From the cell containing the given text, extract its center point as [X, Y] coordinate. 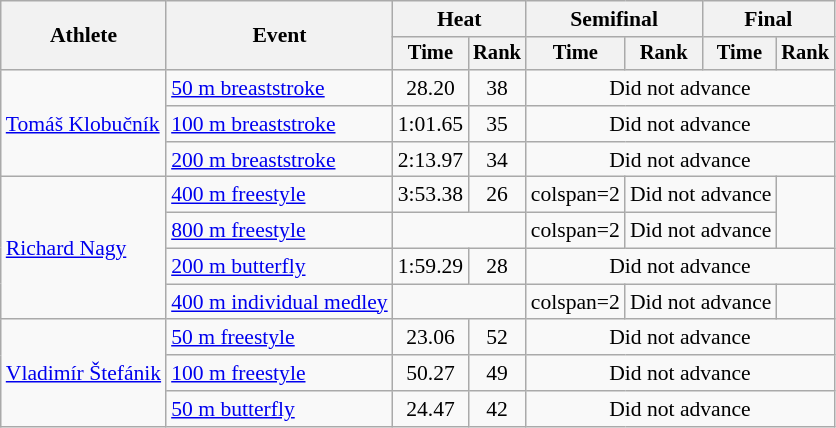
100 m freestyle [280, 373]
26 [497, 195]
Semifinal [614, 19]
2:13.97 [430, 160]
50.27 [430, 373]
50 m butterfly [280, 409]
24.47 [430, 409]
23.06 [430, 338]
42 [497, 409]
Event [280, 36]
50 m breaststroke [280, 88]
800 m freestyle [280, 231]
1:01.65 [430, 124]
28.20 [430, 88]
52 [497, 338]
100 m breaststroke [280, 124]
49 [497, 373]
34 [497, 160]
38 [497, 88]
1:59.29 [430, 267]
35 [497, 124]
50 m freestyle [280, 338]
3:53.38 [430, 195]
400 m individual medley [280, 302]
Final [768, 19]
200 m butterfly [280, 267]
200 m breaststroke [280, 160]
400 m freestyle [280, 195]
Tomáš Klobučník [84, 124]
28 [497, 267]
Vladimír Štefánik [84, 374]
Richard Nagy [84, 248]
Athlete [84, 36]
Heat [460, 19]
